Find where the given text appears and provide that cell's center as (x, y) coordinate. 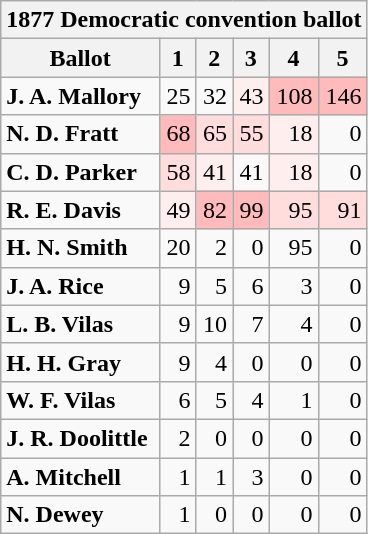
108 (294, 96)
91 (342, 210)
49 (178, 210)
R. E. Davis (80, 210)
43 (250, 96)
A. Mitchell (80, 477)
1877 Democratic convention ballot (184, 20)
Ballot (80, 58)
N. D. Fratt (80, 134)
H. N. Smith (80, 248)
99 (250, 210)
H. H. Gray (80, 362)
32 (214, 96)
82 (214, 210)
N. Dewey (80, 515)
25 (178, 96)
55 (250, 134)
J. A. Mallory (80, 96)
C. D. Parker (80, 172)
58 (178, 172)
146 (342, 96)
L. B. Vilas (80, 324)
W. F. Vilas (80, 400)
7 (250, 324)
J. A. Rice (80, 286)
J. R. Doolittle (80, 438)
65 (214, 134)
68 (178, 134)
20 (178, 248)
10 (214, 324)
